Pinpoint the cell where the given text exists, returning its (x, y) midpoint coordinate. 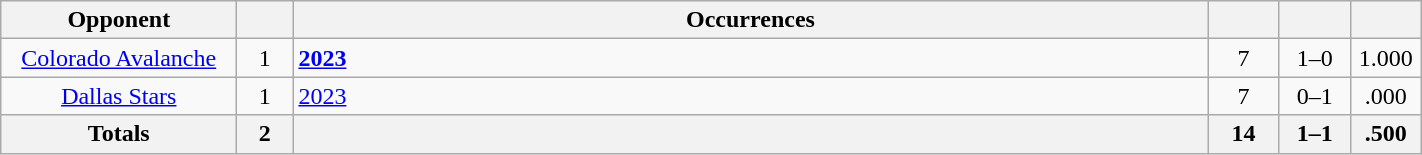
0–1 (1314, 96)
Opponent (119, 20)
Occurrences (750, 20)
.500 (1386, 134)
1–0 (1314, 58)
14 (1244, 134)
1.000 (1386, 58)
1–1 (1314, 134)
.000 (1386, 96)
Dallas Stars (119, 96)
Colorado Avalanche (119, 58)
Totals (119, 134)
2 (265, 134)
